Locate the cell with the specified text and output its (x, y) center coordinate. 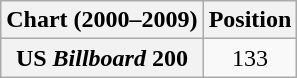
133 (250, 58)
US Billboard 200 (102, 58)
Position (250, 20)
Chart (2000–2009) (102, 20)
